Search for the cell housing the specified text and yield its [X, Y] center coordinate. 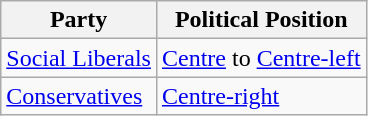
Party [79, 20]
Social Liberals [79, 58]
Conservatives [79, 96]
Political Position [261, 20]
Centre to Centre-left [261, 58]
Centre-right [261, 96]
